For the text-containing cell, return its midpoint in (X, Y) coordinate format. 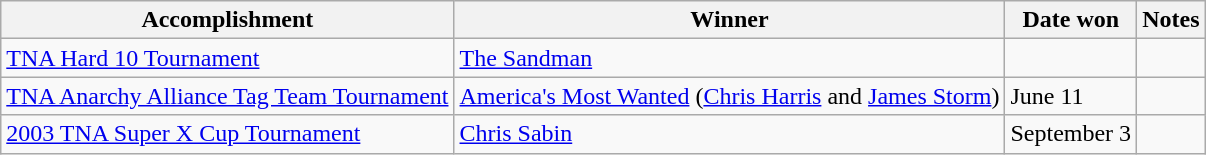
2003 TNA Super X Cup Tournament (228, 134)
Date won (1071, 20)
June 11 (1071, 96)
Notes (1171, 20)
Accomplishment (228, 20)
America's Most Wanted (Chris Harris and James Storm) (730, 96)
TNA Anarchy Alliance Tag Team Tournament (228, 96)
TNA Hard 10 Tournament (228, 58)
Winner (730, 20)
The Sandman (730, 58)
Chris Sabin (730, 134)
September 3 (1071, 134)
